From the cell containing the given text, extract its center point as [x, y] coordinate. 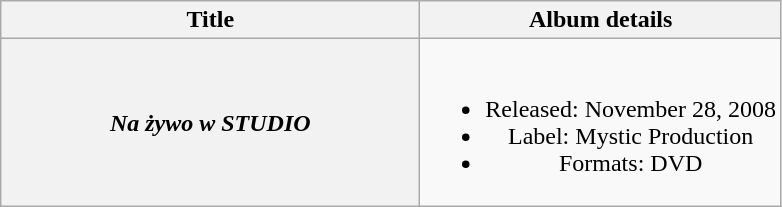
Title [210, 20]
Na żywo w STUDIO [210, 122]
Released: November 28, 2008Label: Mystic ProductionFormats: DVD [601, 122]
Album details [601, 20]
